Return the [x, y] coordinate for the center point of the cell that contains the specified text.  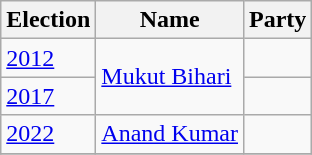
Mukut Bihari [170, 77]
2012 [48, 58]
2022 [48, 134]
2017 [48, 96]
Name [170, 20]
Anand Kumar [170, 134]
Election [48, 20]
Party [278, 20]
